Locate the cell with the specified text and output its (x, y) center coordinate. 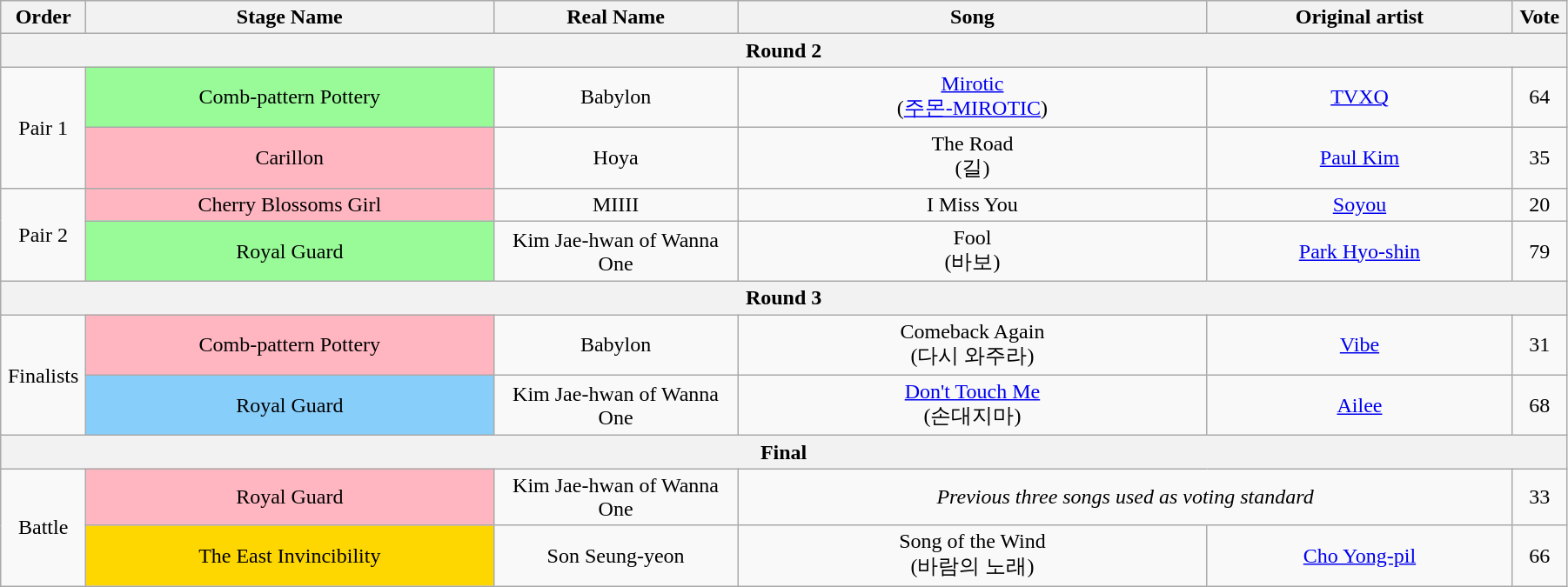
Don't Touch Me(손대지마) (973, 405)
Carillon (290, 157)
The Road(길) (973, 157)
Cho Yong-pil (1359, 556)
Round 2 (784, 50)
79 (1539, 251)
68 (1539, 405)
Fool(바보) (973, 251)
Soyou (1359, 204)
Song of the Wind(바람의 노래) (973, 556)
TVXQ (1359, 97)
Paul Kim (1359, 157)
Original artist (1359, 17)
I Miss You (973, 204)
Park Hyo-shin (1359, 251)
35 (1539, 157)
Mirotic(주몬-MIROTIC) (973, 97)
Real Name (616, 17)
Battle (44, 527)
Order (44, 17)
Round 3 (784, 298)
Pair 1 (44, 127)
Cherry Blossoms Girl (290, 204)
20 (1539, 204)
Previous three songs used as voting standard (1125, 497)
66 (1539, 556)
Vibe (1359, 345)
Pair 2 (44, 235)
Final (784, 452)
MIIII (616, 204)
Stage Name (290, 17)
Finalists (44, 376)
Son Seung-yeon (616, 556)
33 (1539, 497)
64 (1539, 97)
The East Invincibility (290, 556)
Song (973, 17)
Hoya (616, 157)
Comeback Again(다시 와주라) (973, 345)
Ailee (1359, 405)
Vote (1539, 17)
31 (1539, 345)
